Capture the cell that displays the provided text and extract its (X, Y) central coordinate. 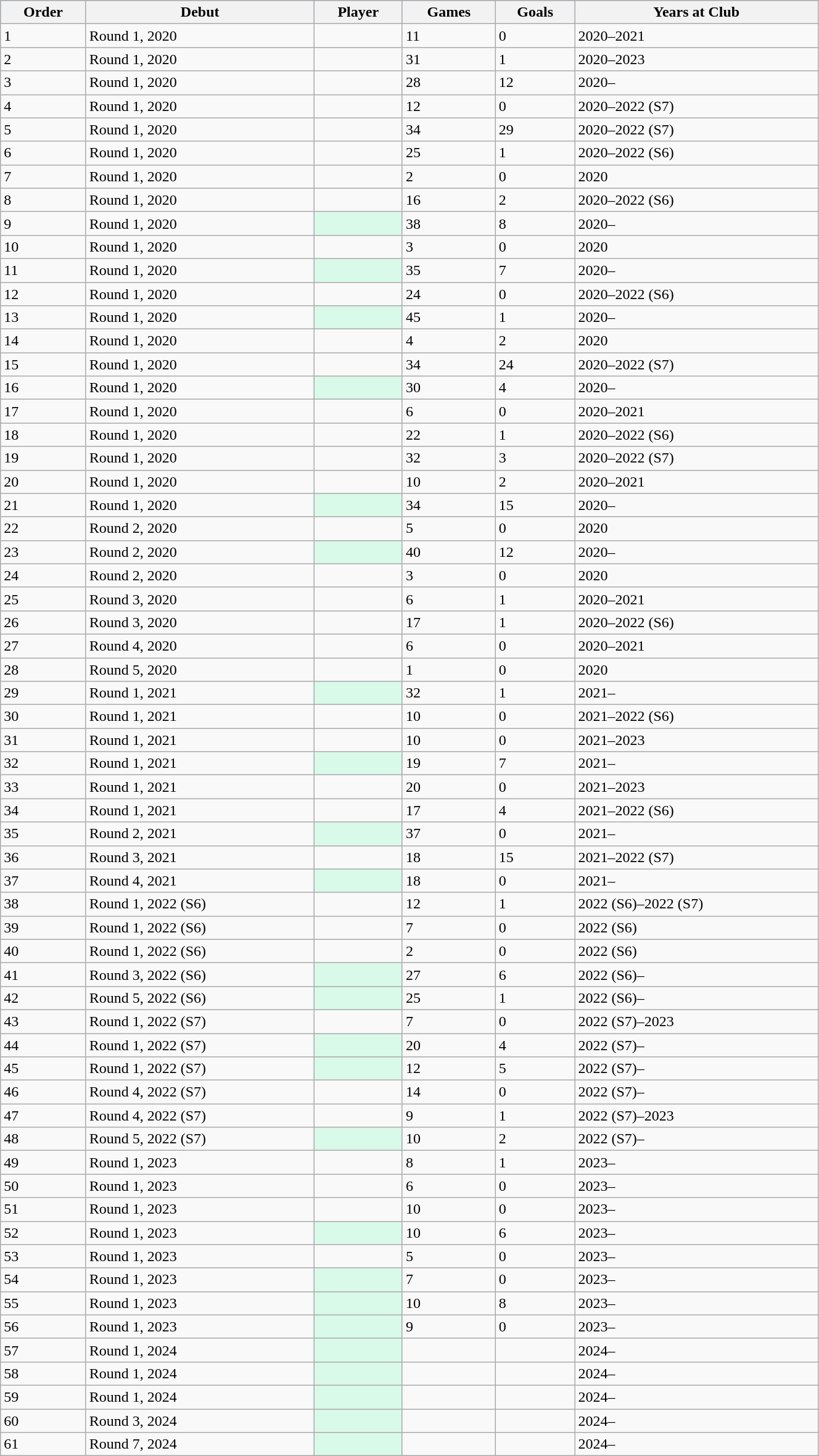
56 (43, 1326)
Round 5, 2020 (200, 669)
13 (43, 318)
43 (43, 1021)
26 (43, 622)
55 (43, 1303)
Debut (200, 12)
Order (43, 12)
39 (43, 927)
Goals (535, 12)
Player (358, 12)
52 (43, 1233)
53 (43, 1256)
59 (43, 1397)
Round 3, 2024 (200, 1420)
Round 5, 2022 (S6) (200, 998)
48 (43, 1139)
2020–2023 (696, 59)
54 (43, 1280)
Round 4, 2021 (200, 881)
2022 (S6)–2022 (S7) (696, 904)
2021–2022 (S7) (696, 857)
Years at Club (696, 12)
42 (43, 998)
33 (43, 787)
Round 2, 2021 (200, 834)
51 (43, 1209)
23 (43, 552)
50 (43, 1186)
47 (43, 1116)
60 (43, 1420)
36 (43, 857)
57 (43, 1350)
46 (43, 1092)
Games (449, 12)
58 (43, 1373)
21 (43, 505)
Round 4, 2020 (200, 646)
Round 3, 2022 (S6) (200, 974)
Round 5, 2022 (S7) (200, 1139)
61 (43, 1444)
Round 7, 2024 (200, 1444)
Round 3, 2021 (200, 857)
44 (43, 1045)
49 (43, 1162)
41 (43, 974)
